Find where the given text appears and provide that cell's center as [x, y] coordinate. 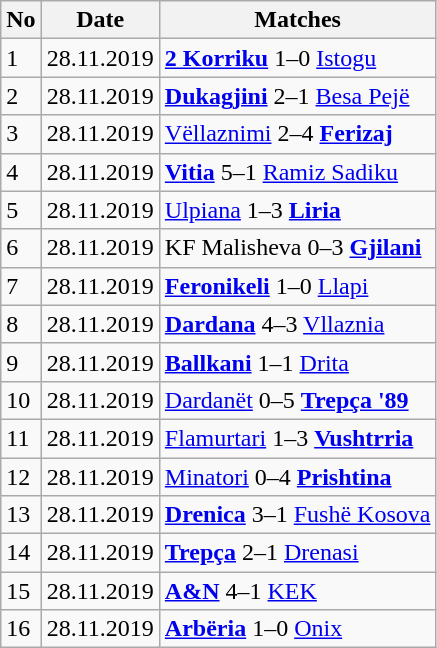
Matches [298, 20]
Arbëria 1–0 Onix [298, 629]
Drenica 3–1 Fushë Kosova [298, 515]
Ballkani 1–1 Drita [298, 362]
Minatori 0–4 Prishtina [298, 477]
Trepça 2–1 Drenasi [298, 553]
Dardana 4–3 Vllaznia [298, 324]
No [21, 20]
Dardanët 0–5 Trepça '89 [298, 400]
KF Malisheva 0–3 Gjilani [298, 248]
2 [21, 96]
Vitia 5–1 Ramiz Sadiku [298, 172]
Ulpiana 1–3 Liria [298, 210]
14 [21, 553]
5 [21, 210]
10 [21, 400]
12 [21, 477]
Date [100, 20]
15 [21, 591]
Flamurtari 1–3 Vushtrria [298, 438]
8 [21, 324]
7 [21, 286]
16 [21, 629]
13 [21, 515]
4 [21, 172]
6 [21, 248]
A&N 4–1 KEK [298, 591]
Feronikeli 1–0 Llapi [298, 286]
9 [21, 362]
1 [21, 58]
3 [21, 134]
11 [21, 438]
2 Korriku 1–0 Istogu [298, 58]
Vëllaznimi 2–4 Ferizaj [298, 134]
Dukagjini 2–1 Besa Pejë [298, 96]
